For the text-containing cell, return its midpoint in (x, y) coordinate format. 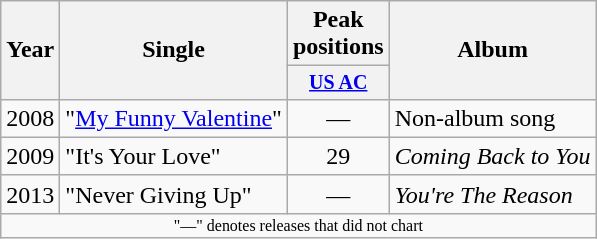
2013 (30, 194)
"Never Giving Up" (174, 194)
Album (492, 50)
You're The Reason (492, 194)
US AC (338, 82)
Single (174, 50)
Peak positions (338, 34)
29 (338, 156)
"My Funny Valentine" (174, 118)
2008 (30, 118)
"It's Your Love" (174, 156)
"—" denotes releases that did not chart (298, 225)
Non-album song (492, 118)
2009 (30, 156)
Coming Back to You (492, 156)
Year (30, 50)
